Extract the (x, y) coordinate from the center of the cell holding the provided text.  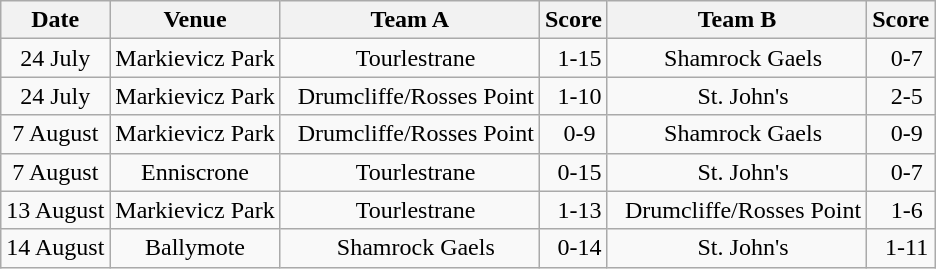
1-10 (573, 96)
Team A (410, 20)
Date (56, 20)
2-5 (901, 96)
1-15 (573, 58)
Venue (195, 20)
1-13 (573, 210)
Team B (736, 20)
0-14 (573, 248)
13 August (56, 210)
1-11 (901, 248)
1-6 (901, 210)
0-15 (573, 172)
14 August (56, 248)
Enniscrone (195, 172)
Ballymote (195, 248)
